Return [x, y] of the center of cell containing provided text 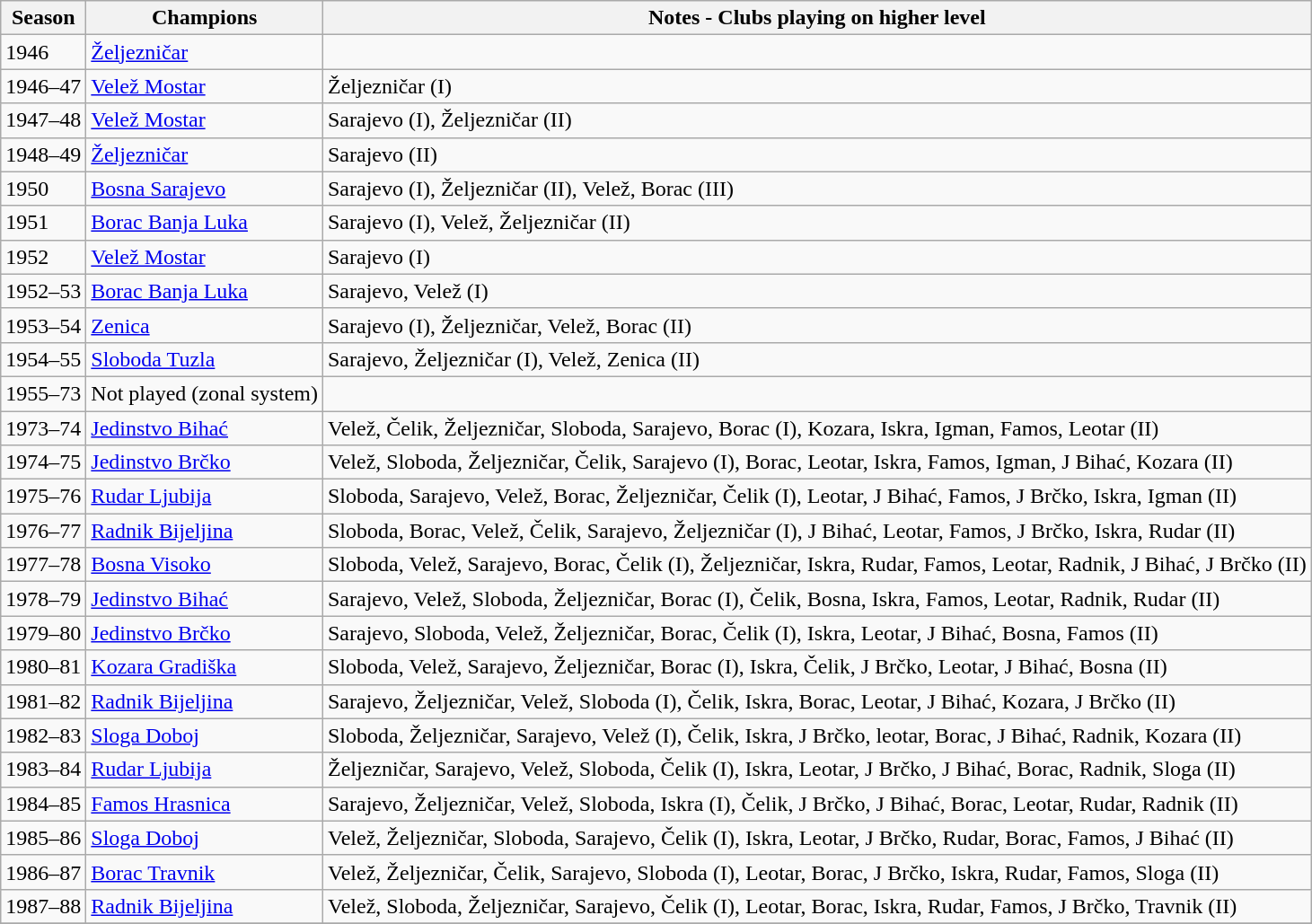
1954–55 [43, 359]
1976–77 [43, 531]
Velež, Željezničar, Sloboda, Sarajevo, Čelik (I), Iskra, Leotar, J Brčko, Rudar, Borac, Famos, J Bihać (II) [817, 838]
1950 [43, 189]
1955–73 [43, 393]
Sarajevo (I), Željezničar (II), Velež, Borac (III) [817, 189]
1973–74 [43, 428]
Velež, Čelik, Željezničar, Sloboda, Sarajevo, Borac (I), Kozara, Iskra, Igman, Famos, Leotar (II) [817, 428]
Velež, Sloboda, Željezničar, Sarajevo, Čelik (I), Leotar, Borac, Iskra, Rudar, Famos, J Brčko, Travnik (II) [817, 906]
Sarajevo (II) [817, 154]
1977–78 [43, 565]
1978–79 [43, 599]
Zenica [205, 325]
1979–80 [43, 633]
Sarajevo, Željezničar, Velež, Sloboda (I), Čelik, Iskra, Borac, Leotar, J Bihać, Kozara, J Brčko (II) [817, 701]
Sarajevo, Sloboda, Velež, Željezničar, Borac, Čelik (I), Iskra, Leotar, J Bihać, Bosna, Famos (II) [817, 633]
Sarajevo, Željezničar (I), Velež, Zenica (II) [817, 359]
1946–47 [43, 86]
Sloboda, Borac, Velež, Čelik, Sarajevo, Željezničar (I), J Bihać, Leotar, Famos, J Brčko, Iskra, Rudar (II) [817, 531]
Željezničar, Sarajevo, Velež, Sloboda, Čelik (I), Iskra, Leotar, J Brčko, J Bihać, Borac, Radnik, Sloga (II) [817, 770]
Bosna Sarajevo [205, 189]
Sloboda, Željezničar, Sarajevo, Velež (I), Čelik, Iskra, J Brčko, leotar, Borac, J Bihać, Radnik, Kozara (II) [817, 735]
Champions [205, 18]
Željezničar (I) [817, 86]
Sarajevo, Velež (I) [817, 291]
Velež, Sloboda, Željezničar, Čelik, Sarajevo (I), Borac, Leotar, Iskra, Famos, Igman, J Bihać, Kozara (II) [817, 462]
Kozara Gradiška [205, 667]
1947–48 [43, 120]
Sloboda Tuzla [205, 359]
Notes - Clubs playing on higher level [817, 18]
Sarajevo, Velež, Sloboda, Željezničar, Borac (I), Čelik, Bosna, Iskra, Famos, Leotar, Radnik, Rudar (II) [817, 599]
Sarajevo (I), Željezničar, Velež, Borac (II) [817, 325]
1980–81 [43, 667]
1948–49 [43, 154]
Sloboda, Velež, Sarajevo, Željezničar, Borac (I), Iskra, Čelik, J Brčko, Leotar, J Bihać, Bosna (II) [817, 667]
Velež, Željezničar, Čelik, Sarajevo, Sloboda (I), Leotar, Borac, J Brčko, Iskra, Rudar, Famos, Sloga (II) [817, 872]
Sloboda, Sarajevo, Velež, Borac, Željezničar, Čelik (I), Leotar, J Bihać, Famos, J Brčko, Iskra, Igman (II) [817, 497]
Bosna Visoko [205, 565]
Famos Hrasnica [205, 804]
Sarajevo (I), Željezničar (II) [817, 120]
1981–82 [43, 701]
Sarajevo (I) [817, 257]
1952–53 [43, 291]
Sloboda, Velež, Sarajevo, Borac, Čelik (I), Željezničar, Iskra, Rudar, Famos, Leotar, Radnik, J Bihać, J Brčko (II) [817, 565]
1986–87 [43, 872]
1952 [43, 257]
1953–54 [43, 325]
Sarajevo, Željezničar, Velež, Sloboda, Iskra (I), Čelik, J Brčko, J Bihać, Borac, Leotar, Rudar, Radnik (II) [817, 804]
1984–85 [43, 804]
1983–84 [43, 770]
1987–88 [43, 906]
1946 [43, 52]
Not played (zonal system) [205, 393]
1975–76 [43, 497]
Borac Travnik [205, 872]
Season [43, 18]
1951 [43, 223]
1982–83 [43, 735]
1974–75 [43, 462]
1985–86 [43, 838]
Sarajevo (I), Velež, Željezničar (II) [817, 223]
